Output the [X, Y] coordinate of the center of the cell containing the given text.  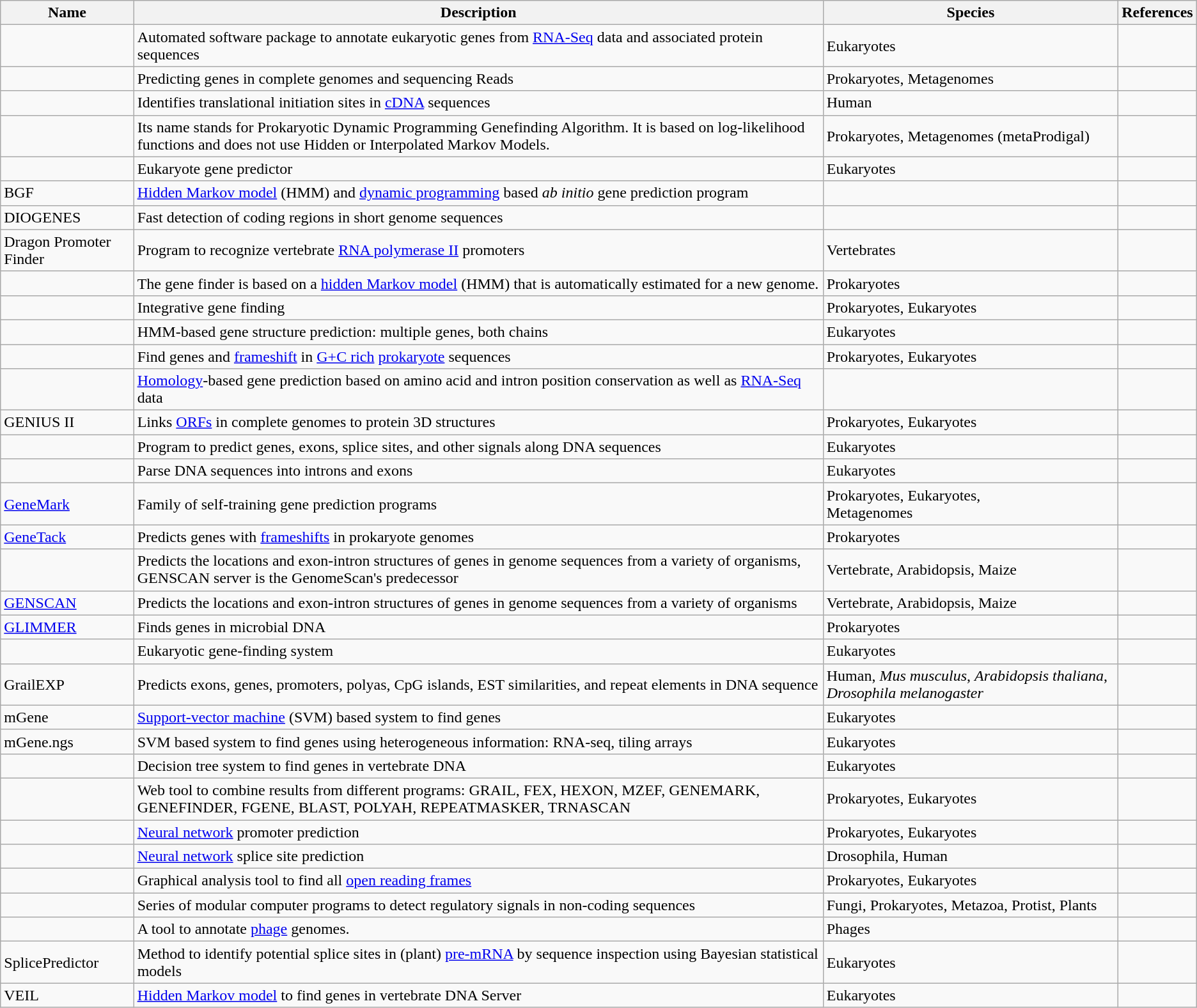
Dragon Promoter Finder [67, 251]
Predicts genes with frameshifts in prokaryote genomes [478, 537]
HMM-based gene structure prediction: multiple genes, both chains [478, 332]
Hidden Markov model to find genes in vertebrate DNA Server [478, 995]
mGene.ngs [67, 741]
Program to recognize vertebrate RNA polymerase II promoters [478, 251]
Find genes and frameshift in G+C rich prokaryote sequences [478, 356]
GENSCAN [67, 603]
Homology-based gene prediction based on amino acid and intron position conservation as well as RNA-Seq data [478, 390]
Predicts exons, genes, promoters, polyas, CpG islands, EST similarities, and repeat elements in DNA sequence [478, 684]
Finds genes in microbial DNA [478, 627]
Parse DNA sequences into introns and exons [478, 471]
VEIL [67, 995]
Series of modular computer programs to detect regulatory signals in non-coding sequences [478, 905]
BGF [67, 193]
Predicts the locations and exon-intron structures of genes in genome sequences from a variety of organisms [478, 603]
Fungi, Prokaryotes, Metazoa, Protist, Plants [971, 905]
Graphical analysis tool to find all open reading frames [478, 881]
Neural network splice site prediction [478, 857]
Vertebrates [971, 251]
GENIUS II [67, 423]
Family of self-training gene prediction programs [478, 504]
References [1157, 13]
Description [478, 13]
Web tool to combine results from different programs: GRAIL, FEX, HEXON, MZEF, GENEMARK, GENEFINDER, FGENE, BLAST, POLYAH, REPEATMASKER, TRNASCAN [478, 799]
A tool to annotate phage genomes. [478, 929]
Predicting genes in complete genomes and sequencing Reads [478, 79]
GLIMMER [67, 627]
Identifies translational initiation sites in cDNA sequences [478, 103]
Phages [971, 929]
Name [67, 13]
Method to identify potential splice sites in (plant) pre-mRNA by sequence inspection using Bayesian statistical models [478, 963]
Prokaryotes, Eukaryotes,Metagenomes [971, 504]
DIOGENES [67, 217]
The gene finder is based on a hidden Markov model (HMM) that is automatically estimated for a new genome. [478, 283]
Human, Mus musculus, Arabidopsis thaliana, Drosophila melanogaster [971, 684]
Eukaryotic gene-finding system [478, 651]
SplicePredictor [67, 963]
Drosophila, Human [971, 857]
SVM based system to find genes using heterogeneous information: RNA-seq, tiling arrays [478, 741]
Species [971, 13]
Program to predict genes, exons, splice sites, and other signals along DNA sequences [478, 447]
Eukaryote gene predictor [478, 169]
Fast detection of coding regions in short genome sequences [478, 217]
Human [971, 103]
Support-vector machine (SVM) based system to find genes [478, 717]
GrailEXP [67, 684]
Automated software package to annotate eukaryotic genes from RNA-Seq data and associated protein sequences [478, 46]
Neural network promoter prediction [478, 832]
Prokaryotes, Metagenomes (metaProdigal) [971, 136]
GeneTack [67, 537]
Prokaryotes, Metagenomes [971, 79]
Integrative gene finding [478, 307]
mGene [67, 717]
Decision tree system to find genes in vertebrate DNA [478, 766]
GeneMark [67, 504]
Links ORFs in complete genomes to protein 3D structures [478, 423]
Hidden Markov model (HMM) and dynamic programming based ab initio gene prediction program [478, 193]
